Search for the cell housing the specified text and yield its (x, y) center coordinate. 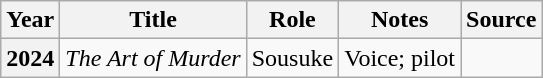
Notes (400, 20)
Sousuke (292, 58)
Role (292, 20)
Source (502, 20)
Title (153, 20)
2024 (30, 58)
The Art of Murder (153, 58)
Year (30, 20)
Voice; pilot (400, 58)
